From the cell containing the given text, extract its center point as [X, Y] coordinate. 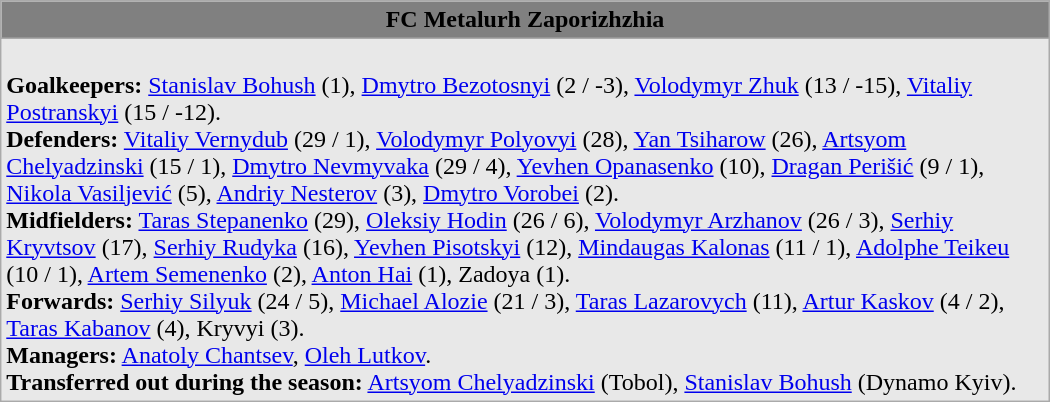
FC Metalurh Zaporizhzhia [525, 20]
